Search for the cell housing the specified text and yield its [X, Y] center coordinate. 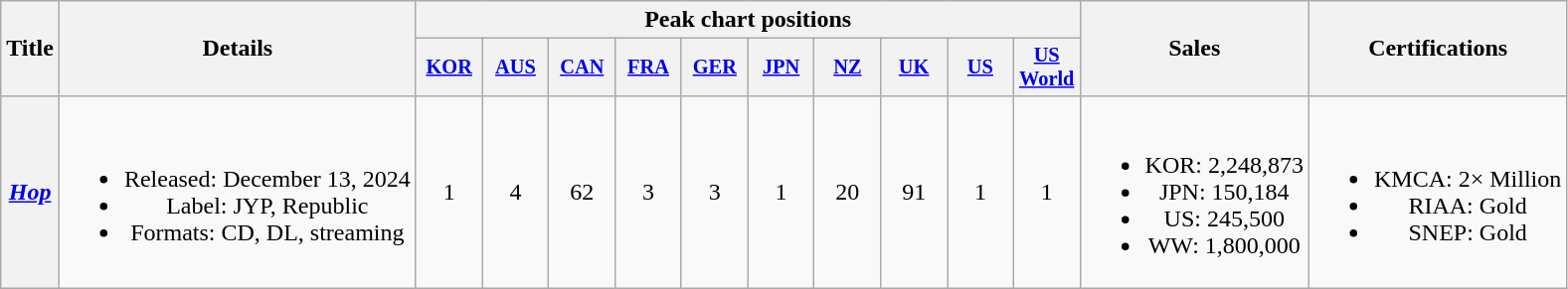
Hop [30, 192]
62 [583, 192]
Title [30, 49]
Sales [1194, 49]
FRA [648, 68]
NZ [847, 68]
UK [915, 68]
4 [515, 192]
20 [847, 192]
Released: December 13, 2024Label: JYP, RepublicFormats: CD, DL, streaming [237, 192]
KMCA: 2× MillionRIAA: GoldSNEP: Gold [1438, 192]
Certifications [1438, 49]
Peak chart positions [748, 20]
KOR [449, 68]
KOR: 2,248,873JPN: 150,184US: 245,500WW: 1,800,000 [1194, 192]
GER [714, 68]
91 [915, 192]
Details [237, 49]
CAN [583, 68]
USWorld [1046, 68]
US [980, 68]
JPN [782, 68]
AUS [515, 68]
